Return [X, Y] of the center of cell containing provided text 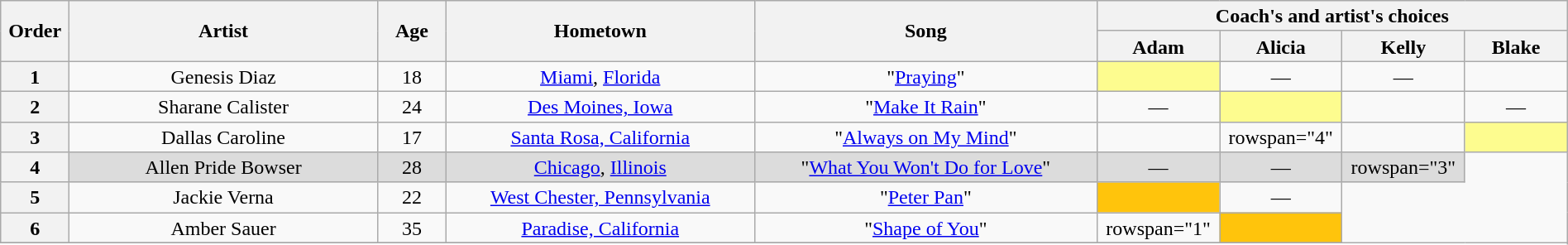
"Make It Rain" [925, 106]
rowspan="3" [1403, 167]
Des Moines, Iowa [600, 106]
"Shape of You" [925, 228]
Genesis Diaz [223, 76]
Alicia [1281, 46]
4 [35, 167]
Order [35, 31]
rowspan="1" [1158, 228]
Chicago, Illinois [600, 167]
Allen Pride Bowser [223, 167]
1 [35, 76]
28 [412, 167]
Dallas Caroline [223, 137]
Song [925, 31]
Hometown [600, 31]
35 [412, 228]
2 [35, 106]
18 [412, 76]
Jackie Verna [223, 197]
"Praying" [925, 76]
Paradise, California [600, 228]
Adam [1158, 46]
"Always on My Mind" [925, 137]
"Peter Pan" [925, 197]
Sharane Calister [223, 106]
Santa Rosa, California [600, 137]
6 [35, 228]
Blake [1516, 46]
Amber Sauer [223, 228]
rowspan="4" [1281, 137]
Coach's and artist's choices [1331, 17]
24 [412, 106]
West Chester, Pennsylvania [600, 197]
3 [35, 137]
Kelly [1403, 46]
17 [412, 137]
22 [412, 197]
Age [412, 31]
Miami, Florida [600, 76]
"What You Won't Do for Love" [925, 167]
5 [35, 197]
Artist [223, 31]
